Locate the cell with the specified text and output its [x, y] center coordinate. 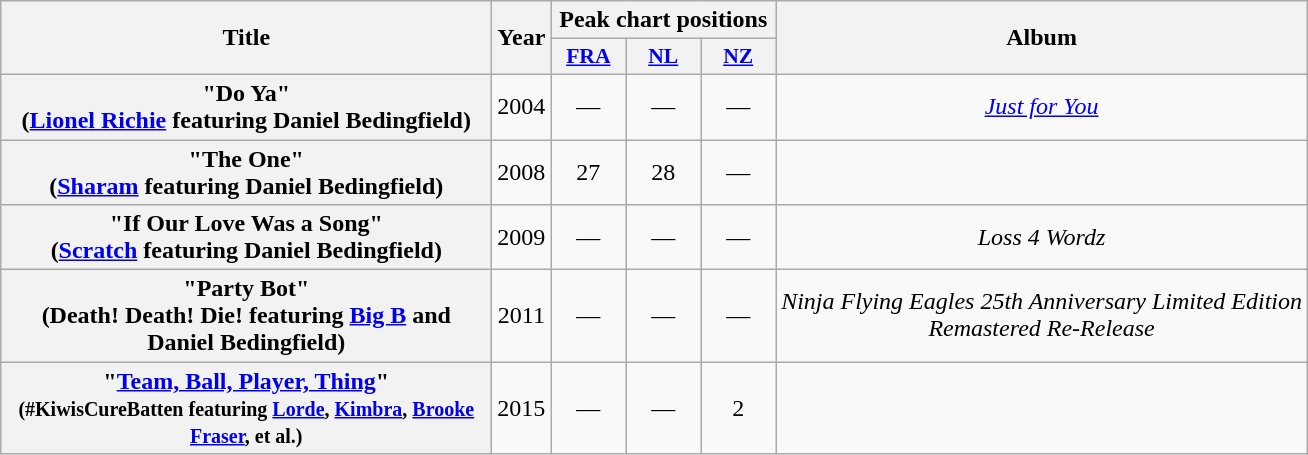
"The One"(Sharam featuring Daniel Bedingfield) [246, 172]
Peak chart positions [664, 20]
2015 [522, 408]
27 [588, 172]
2004 [522, 106]
"Team, Ball, Player, Thing"(#KiwisCureBatten featuring Lorde, Kimbra, Brooke Fraser, et al.) [246, 408]
2 [738, 408]
NL [664, 57]
NZ [738, 57]
2008 [522, 172]
"Party Bot"(Death! Death! Die! featuring Big B and Daniel Bedingfield) [246, 316]
Year [522, 38]
2009 [522, 238]
28 [664, 172]
2011 [522, 316]
Album [1042, 38]
Title [246, 38]
Loss 4 Wordz [1042, 238]
"Do Ya"(Lionel Richie featuring Daniel Bedingfield) [246, 106]
Ninja Flying Eagles 25th Anniversary Limited Edition Remastered Re-Release [1042, 316]
FRA [588, 57]
Just for You [1042, 106]
"If Our Love Was a Song"(Scratch featuring Daniel Bedingfield) [246, 238]
